Find where the given text appears and provide that cell's center as [X, Y] coordinate. 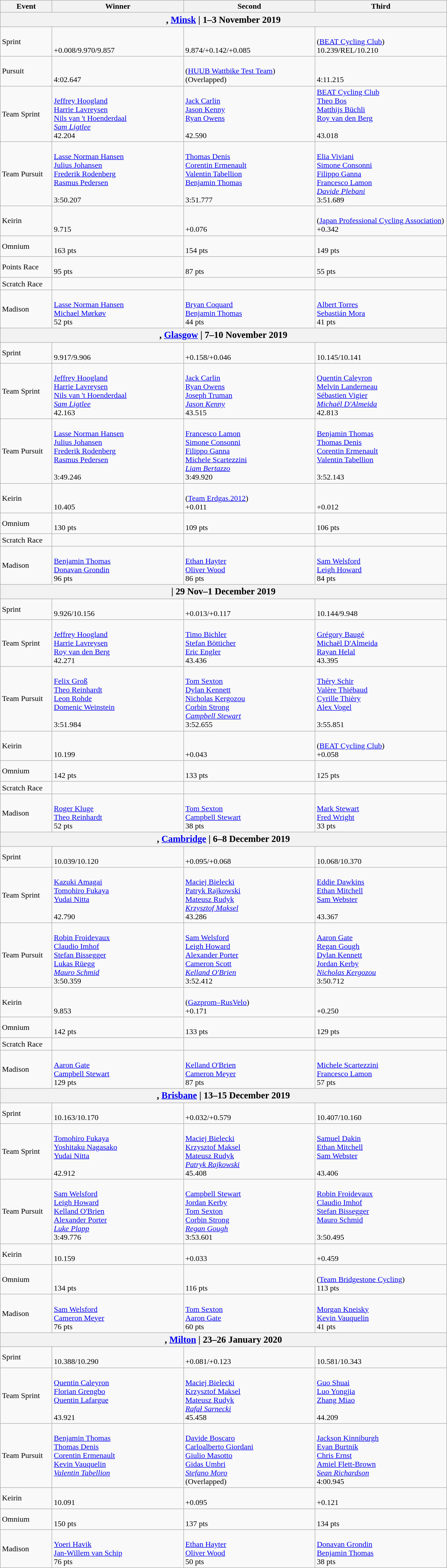
(BEAT Cycling Club)10.239/REL/10.210 [381, 42]
10.405 [118, 498]
95 pts [118, 267]
10.581/10.343 [381, 1357]
+0.008/9.970/9.857 [118, 42]
163 pts [118, 246]
(Gazprom–RusVelo)+0.171 [249, 1002]
9.874/+0.142/+0.085 [249, 42]
55 pts [381, 267]
+0.076 [249, 221]
Grégory BaugéMichaël D'AlmeidaRayan Helal43.395 [381, 643]
137 pts [249, 1519]
Michele ScartezziniFrancesco Lamon57 pts [381, 1069]
10.091 [118, 1498]
Tomohiro FukayaYoshitaku NagasakoYudai Nitta42.912 [118, 1152]
Eddie DawkinsEthan MitchellSam Webster43.367 [381, 895]
(Team Bridgestone Cycling)113 pts [381, 1279]
87 pts [249, 267]
Maciej BieleckiPatryk RajkowskiMateusz RudykKrzysztof Maksel43.286 [249, 895]
149 pts [381, 246]
BEAT Cycling ClubTheo BosMatthijs BüchliRoy van den Berg43.018 [381, 114]
Lasse Norman HansenMichael Mørkøv52 pts [118, 309]
Campbell StewartJordan KerbyTom SextonCorbin StrongRegan Gough3:53.601 [249, 1211]
+0.250 [381, 1002]
Elia VivianiSimone ConsonniFilippo GannaFrancesco LamonDavide Plebani3:51.689 [381, 174]
+0.459 [381, 1254]
Felix GroßTheo ReinhardtLeon RohdeDomenic Weinstein3:51.984 [118, 699]
Benjamin ThomasThomas DenisCorentin ErmenaultKevin VauquelinValentin Tabellion [118, 1456]
Kelland O'BrienCameron Meyer87 pts [249, 1069]
, Minsk | 1–3 November 2019 [223, 20]
Second [249, 6]
9.917/9.906 [118, 353]
10.068/10.370 [381, 857]
109 pts [249, 523]
Timo BichlerStefan BötticherEric Engler43.436 [249, 643]
Donavan GrondinBenjamin Thomas38 pts [381, 1549]
Points Race [26, 267]
10.144/9.948 [381, 609]
+0.012 [381, 498]
130 pts [118, 523]
Ethan HayterOliver Wood86 pts [249, 565]
Sam WelsfordLeigh Howard84 pts [381, 565]
(Japan Professional Cycling Association)+0.342 [381, 221]
9.926/10.156 [118, 609]
10.163/10.170 [118, 1113]
Third [381, 6]
Tom SextonAaron Gate60 pts [249, 1313]
Yoeri HavikJan-Willem van Schip76 pts [118, 1549]
Bryan CoquardBenjamin Thomas44 pts [249, 309]
106 pts [381, 523]
Benjamin ThomasDonavan Grondin96 pts [118, 565]
Sam WelsfordCameron Meyer76 pts [118, 1313]
125 pts [381, 771]
Kazuki AmagaiTomohiro FukayaYudai Nitta42.790 [118, 895]
Jeffrey HooglandHarrie LavreysenRoy van den Berg42.271 [118, 643]
Robin FroidevauxClaudio ImhofStefan BisseggerLukas RüeggMauro Schmid3:50.359 [118, 955]
Thomas DenisCorentin ErmenaultValentin TabellionBenjamin Thomas3:51.777 [249, 174]
Jeffrey HooglandHarrie LavreysenNils van 't HoenderdaalSam Ligtlee42.204 [118, 114]
Mark StewartFred Wright33 pts [381, 813]
Roger KlugeTheo Reinhardt52 pts [118, 813]
4:11.215 [381, 71]
Pursuit [26, 71]
+0.081/+0.123 [249, 1357]
Jack CarlinJason KennyRyan Owens42.590 [249, 114]
Event [26, 6]
, Cambridge | 6–8 December 2019 [223, 839]
Lasse Norman HansenJulius JohansenFrederik RodenbergRasmus Pedersen3:50.207 [118, 174]
Morgan KneiskyKevin Vauquelin41 pts [381, 1313]
Sam WelsfordLeigh HowardKelland O'BrienAlexander PorterLuke Plapp3:49.776 [118, 1211]
Jeffrey HooglandHarrie LavreysenNils van 't HoenderdaalSam Ligtlee42.163 [118, 391]
(HUUB Wattbike Test Team)(Overlapped) [249, 71]
Tom SextonDylan KennettNicholas KergozouCorbin StrongCampbell Stewart3:52.655 [249, 699]
Ethan HayterOliver Wood50 pts [249, 1549]
Quentin CaleyronFlorian GrengboQuentin Lafargue43.921 [118, 1395]
Tom SextonCampbell Stewart38 pts [249, 813]
Robin FroidevauxClaudio ImhofStefan BisseggerMauro Schmid3:50.495 [381, 1211]
Lasse Norman HansenJulius JohansenFrederik RodenbergRasmus Pedersen3:49.246 [118, 451]
+0.095 [249, 1498]
10.199 [118, 746]
Jackson KinniburghEvan BurtnikChris ErnstAmiel Flett-BrownSean Richardson4:00.945 [381, 1456]
Maciej BieleckiKrzysztof MakselMateusz RudykRafał Sarnecki45.458 [249, 1395]
9.853 [118, 1002]
+0.043 [249, 746]
10.388/10.290 [118, 1357]
, Glasgow | 7–10 November 2019 [223, 335]
154 pts [249, 246]
+0.121 [381, 1498]
Aaron GateCampbell Stewart129 pts [118, 1069]
+0.013/+0.117 [249, 609]
Théry SchirValère ThiébaudCyrille ThièryAlex Vogel3:55.851 [381, 699]
10.145/10.141 [381, 353]
Jack CarlinRyan OwensJoseph TrumanJason Kenny43.515 [249, 391]
(BEAT Cycling Club)+0.058 [381, 746]
+0.033 [249, 1254]
10.407/10.160 [381, 1113]
(Team Erdgas.2012)+0.011 [249, 498]
4:02.647 [118, 71]
Benjamin ThomasThomas DenisCorentin ErmenaultValentin Tabellion3:52.143 [381, 451]
129 pts [381, 1027]
Francesco LamonSimone ConsonniFilippo GannaMichele ScartezziniLiam Bertazzo3:49.920 [249, 451]
+0.095/+0.068 [249, 857]
10.159 [118, 1254]
Sam WelsfordLeigh HowardAlexander PorterCameron ScottKelland O'Brien3:52.412 [249, 955]
Albert TorresSebastián Mora41 pts [381, 309]
Winner [118, 6]
+0.032/+0.579 [249, 1113]
+0.158/+0.046 [249, 353]
10.039/10.120 [118, 857]
| 29 Nov–1 December 2019 [223, 592]
Samuel DakinEthan MitchellSam Webster43.406 [381, 1152]
150 pts [118, 1519]
Quentin CaleyronMelvin LanderneauSébastien VigierMichaël D'Almeida42.813 [381, 391]
Davide BoscaroCarloalberto GiordaniGiulio MasottoGidas UmbriStefano Moro(Overlapped) [249, 1456]
Aaron GateRegan GoughDylan KennettJordan KerbyNicholas Kergozou3:50.712 [381, 955]
, Milton | 23–26 January 2020 [223, 1339]
Maciej BieleckiKrzysztof MakselMateusz RudykPatryk Rajkowski45.408 [249, 1152]
116 pts [249, 1279]
, Brisbane | 13–15 December 2019 [223, 1096]
Guo ShuaiLuo YongjiaZhang Miao44.209 [381, 1395]
9.715 [118, 221]
